Extract the (X, Y) coordinate from the center of the cell holding the provided text.  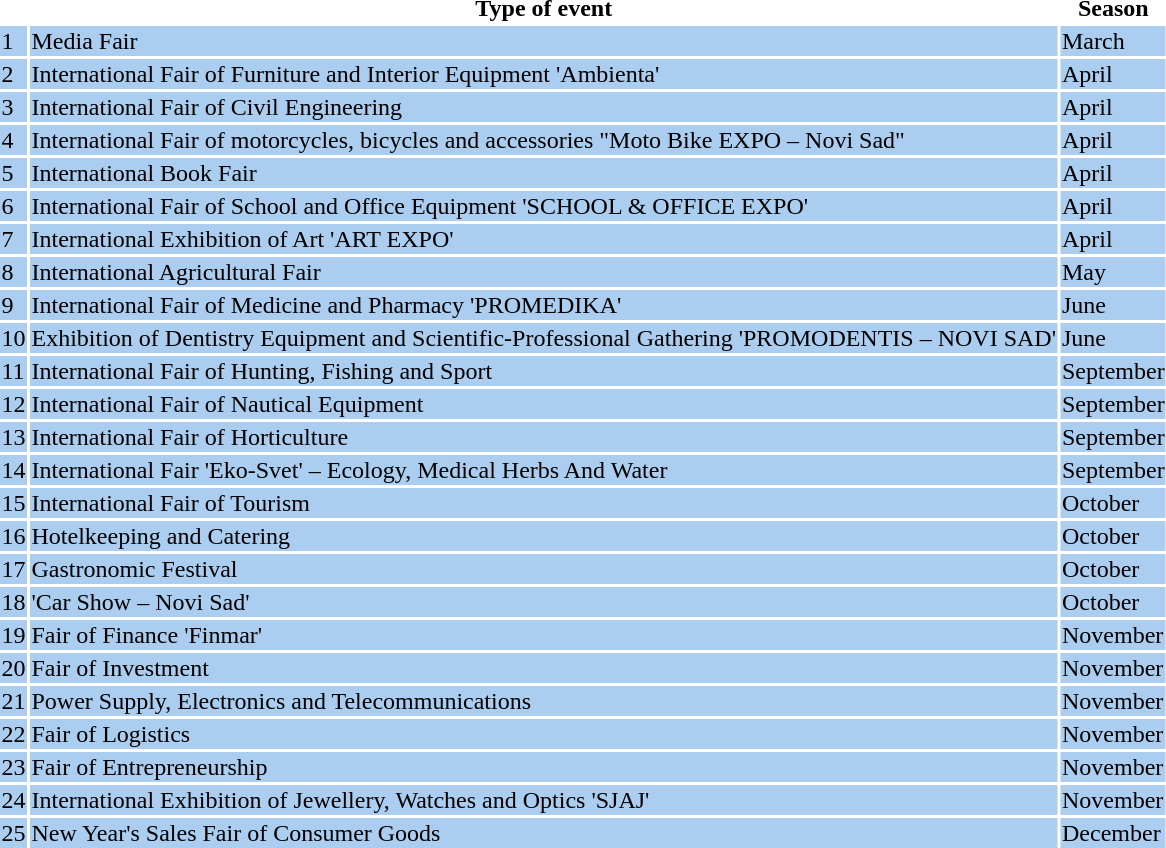
Media Fair (544, 41)
22 (14, 734)
International Fair of Nautical Equipment (544, 404)
14 (14, 470)
International Fair of Furniture and Interior Equipment 'Ambienta' (544, 74)
International Book Fair (544, 173)
International Fair of Hunting, Fishing and Sport (544, 371)
23 (14, 767)
7 (14, 239)
International Exhibition of Art 'ART EXPO' (544, 239)
International Agricultural Fair (544, 272)
Exhibition of Dentistry Equipment and Scientific-Professional Gathering 'PROMODENTIS – NOVI SAD' (544, 338)
13 (14, 437)
International Fair of Tourism (544, 503)
20 (14, 668)
Power Supply, Electronics and Telecommunications (544, 701)
International Fair 'Eko-Svet' – Ecology, Medical Herbs And Water (544, 470)
3 (14, 107)
9 (14, 305)
Fair of Investment (544, 668)
International Fair of motorcycles, bicycles and accessories "Moto Bike EXPO – Novi Sad" (544, 140)
6 (14, 206)
Fair of Logistics (544, 734)
International Exhibition of Jewellery, Watches and Optics 'SJAJ' (544, 800)
12 (14, 404)
4 (14, 140)
International Fair of Horticulture (544, 437)
Hotelkeeping and Catering (544, 536)
Fair of Entrepreneurship (544, 767)
'Car Show – Novi Sad' (544, 602)
18 (14, 602)
International Fair of School and Office Equipment 'SCHOOL & OFFICE EXPO' (544, 206)
17 (14, 569)
11 (14, 371)
International Fair of Medicine and Pharmacy 'PROMEDIKA' (544, 305)
25 (14, 833)
New Year's Sales Fair of Consumer Goods (544, 833)
24 (14, 800)
16 (14, 536)
Gastronomic Festival (544, 569)
Fair of Finance 'Finmar' (544, 635)
19 (14, 635)
8 (14, 272)
International Fair of Civil Engineering (544, 107)
21 (14, 701)
15 (14, 503)
1 (14, 41)
2 (14, 74)
5 (14, 173)
10 (14, 338)
